For the text-containing cell, return its midpoint in (x, y) coordinate format. 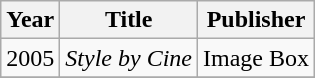
Publisher (256, 20)
2005 (30, 58)
Style by Cine (129, 58)
Image Box (256, 58)
Year (30, 20)
Title (129, 20)
